For the text-containing cell, return its midpoint in [X, Y] coordinate format. 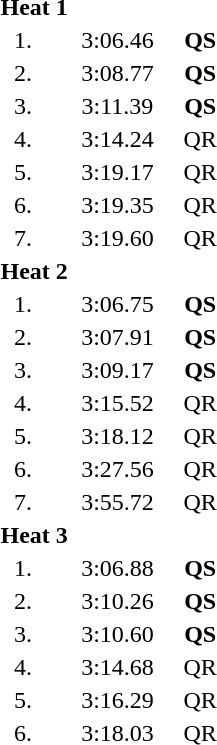
3:16.29 [118, 700]
3:10.26 [118, 601]
3:15.52 [118, 403]
3:55.72 [118, 502]
3:27.56 [118, 469]
3:10.60 [118, 634]
3:19.60 [118, 238]
3:06.46 [118, 40]
3:09.17 [118, 370]
3:06.88 [118, 568]
3:19.35 [118, 205]
3:18.12 [118, 436]
3:07.91 [118, 337]
3:14.24 [118, 139]
3:08.77 [118, 73]
3:19.17 [118, 172]
3:06.75 [118, 304]
3:11.39 [118, 106]
3:14.68 [118, 667]
